Output the (x, y) coordinate of the center of the cell containing the given text.  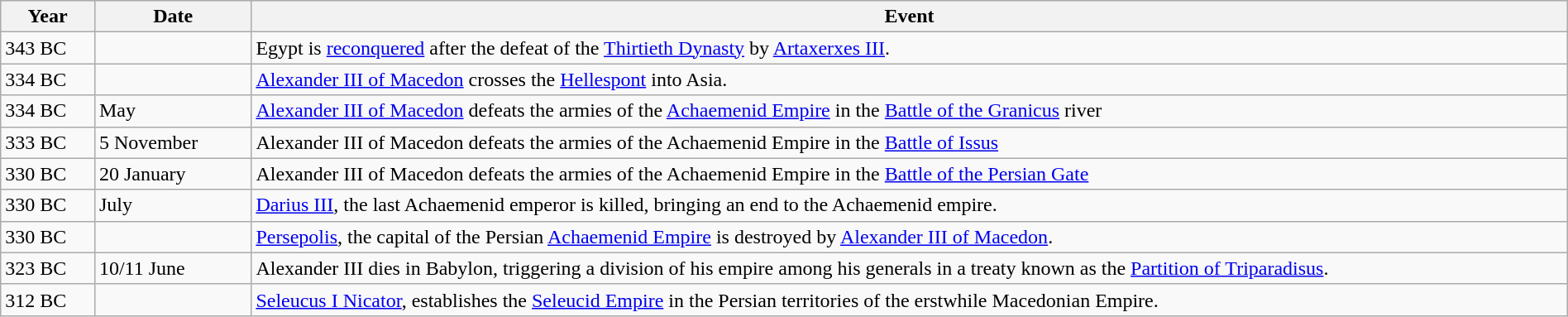
Persepolis, the capital of the Persian Achaemenid Empire is destroyed by Alexander III of Macedon. (910, 237)
343 BC (48, 48)
10/11 June (172, 268)
Alexander III of Macedon defeats the armies of the Achaemenid Empire in the Battle of the Granicus river (910, 111)
20 January (172, 174)
Egypt is reconquered after the defeat of the Thirtieth Dynasty by Artaxerxes III. (910, 48)
312 BC (48, 300)
333 BC (48, 142)
Darius III, the last Achaemenid emperor is killed, bringing an end to the Achaemenid empire. (910, 205)
5 November (172, 142)
May (172, 111)
Event (910, 17)
Date (172, 17)
Seleucus I Nicator, establishes the Seleucid Empire in the Persian territories of the erstwhile Macedonian Empire. (910, 300)
Year (48, 17)
Alexander III of Macedon defeats the armies of the Achaemenid Empire in the Battle of the Persian Gate (910, 174)
323 BC (48, 268)
Alexander III of Macedon defeats the armies of the Achaemenid Empire in the Battle of Issus (910, 142)
July (172, 205)
Alexander III of Macedon crosses the Hellespont into Asia. (910, 79)
Alexander III dies in Babylon, triggering a division of his empire among his generals in a treaty known as the Partition of Triparadisus. (910, 268)
